Locate the cell with the specified text and output its [X, Y] center coordinate. 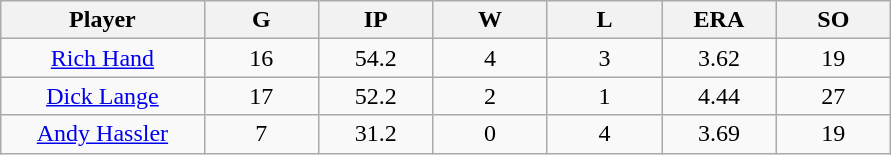
17 [261, 96]
L [604, 20]
52.2 [376, 96]
SO [834, 20]
Player [102, 20]
Dick Lange [102, 96]
31.2 [376, 134]
1 [604, 96]
7 [261, 134]
3.62 [719, 58]
ERA [719, 20]
W [490, 20]
G [261, 20]
2 [490, 96]
3.69 [719, 134]
Rich Hand [102, 58]
0 [490, 134]
27 [834, 96]
3 [604, 58]
4.44 [719, 96]
IP [376, 20]
16 [261, 58]
54.2 [376, 58]
Andy Hassler [102, 134]
